Return the [x, y] coordinate for the center point of the cell that contains the specified text.  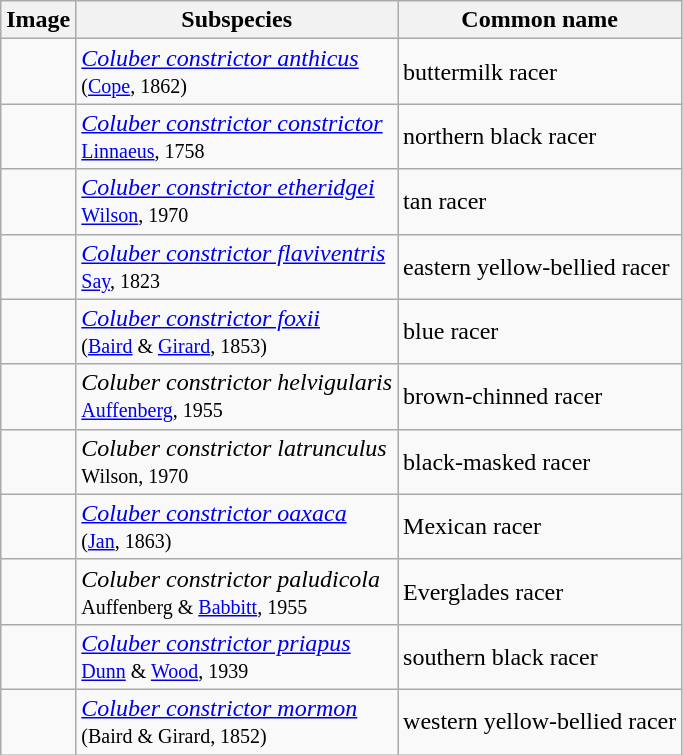
Coluber constrictor latrunculusWilson, 1970 [237, 462]
Common name [540, 20]
Coluber constrictor constrictorLinnaeus, 1758 [237, 136]
Coluber constrictor mormon(Baird & Girard, 1852) [237, 722]
Coluber constrictor anthicus(Cope, 1862) [237, 72]
eastern yellow-bellied racer [540, 266]
Coluber constrictor flaviventrisSay, 1823 [237, 266]
Everglades racer [540, 592]
Coluber constrictor etheridgeiWilson, 1970 [237, 202]
western yellow-bellied racer [540, 722]
Coluber constrictor priapusDunn & Wood, 1939 [237, 656]
Coluber constrictor helvigularisAuffenberg, 1955 [237, 396]
blue racer [540, 332]
southern black racer [540, 656]
Coluber constrictor oaxaca(Jan, 1863) [237, 526]
Coluber constrictor foxii(Baird & Girard, 1853) [237, 332]
Coluber constrictor paludicolaAuffenberg & Babbitt, 1955 [237, 592]
black-masked racer [540, 462]
Subspecies [237, 20]
tan racer [540, 202]
brown-chinned racer [540, 396]
Image [38, 20]
Mexican racer [540, 526]
buttermilk racer [540, 72]
northern black racer [540, 136]
